Provide the (X, Y) coordinate of the cell's center where the given text is located.  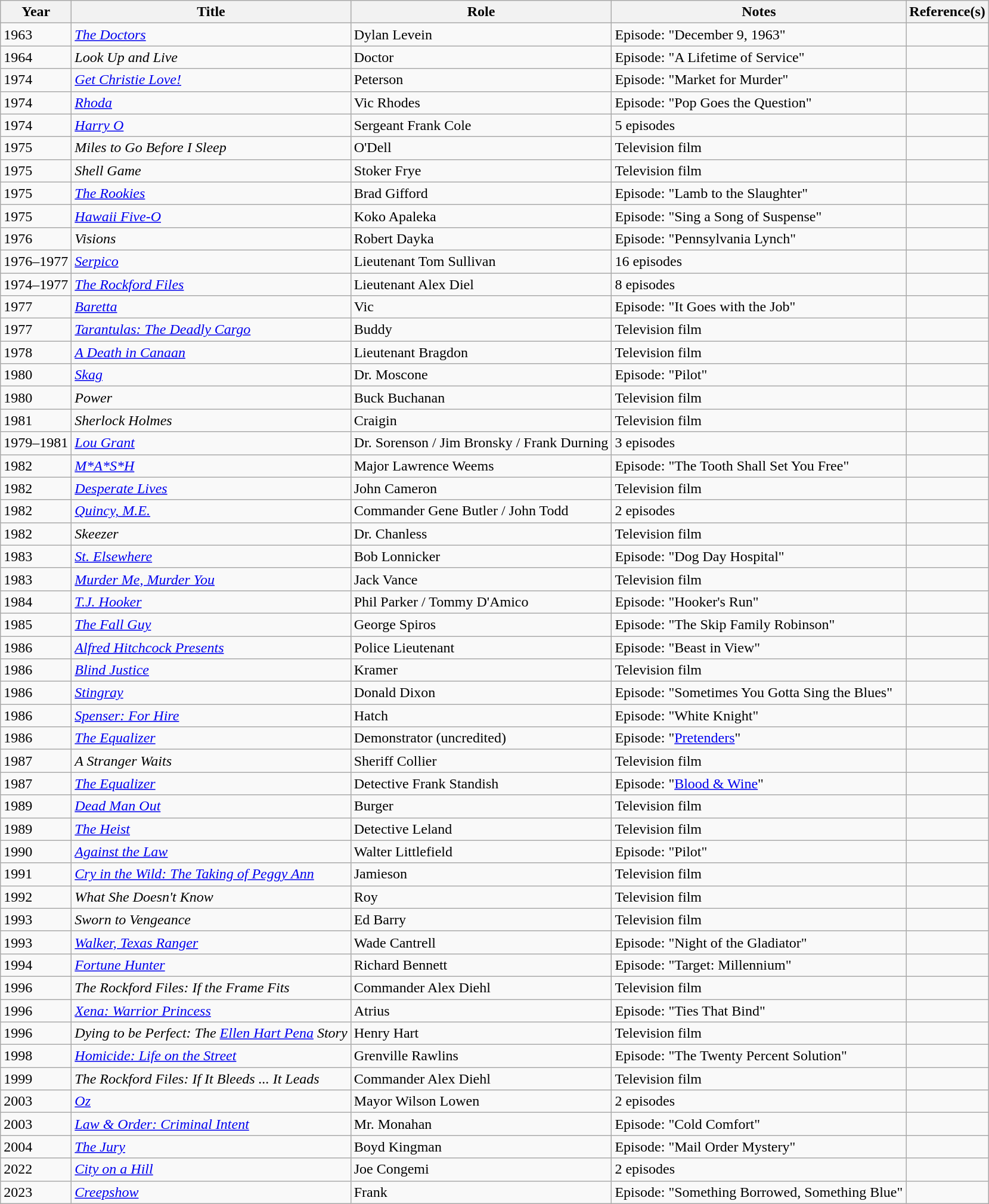
Roy (481, 897)
3 episodes (759, 443)
Episode: "Something Borrowed, Something Blue" (759, 1192)
2004 (36, 1147)
1999 (36, 1079)
Skag (211, 375)
Skeezer (211, 534)
Brad Gifford (481, 193)
Shell Game (211, 171)
Peterson (481, 80)
Sworn to Vengeance (211, 920)
Homicide: Life on the Street (211, 1056)
Dylan Levein (481, 35)
Episode: "Blood & Wine" (759, 784)
Episode: "Sing a Song of Suspense" (759, 216)
Alfred Hitchcock Presents (211, 647)
Title (211, 12)
1976 (36, 239)
Craigin (481, 420)
Sheriff Collier (481, 761)
Buddy (481, 330)
Lieutenant Bragdon (481, 352)
1964 (36, 57)
Episode: "Beast in View" (759, 647)
Lou Grant (211, 443)
Kramer (481, 670)
Episode: "Night of the Gladiator" (759, 942)
Joe Congemi (481, 1169)
Stoker Frye (481, 171)
The Fall Guy (211, 624)
Walker, Texas Ranger (211, 942)
Creepshow (211, 1192)
Commander Gene Butler / John Todd (481, 511)
Burger (481, 806)
Jack Vance (481, 579)
Mayor Wilson Lowen (481, 1101)
Robert Dayka (481, 239)
1994 (36, 965)
Against the Law (211, 852)
1976–1977 (36, 261)
Boyd Kingman (481, 1147)
2023 (36, 1192)
Dr. Sorenson / Jim Bronsky / Frank Durning (481, 443)
The Heist (211, 829)
1991 (36, 874)
Hatch (481, 716)
Episode: "Pop Goes the Question" (759, 103)
Walter Littlefield (481, 852)
1990 (36, 852)
Episode: "Market for Murder" (759, 80)
1978 (36, 352)
Major Lawrence Weems (481, 466)
Baretta (211, 307)
T.J. Hooker (211, 602)
Demonstrator (uncredited) (481, 738)
Episode: "Ties That Bind" (759, 1011)
Episode: "Pretenders" (759, 738)
Koko Apaleka (481, 216)
Jamieson (481, 874)
Episode: "Cold Comfort" (759, 1124)
Dead Man Out (211, 806)
Vic Rhodes (481, 103)
Dr. Moscone (481, 375)
Episode: "The Tooth Shall Set You Free" (759, 466)
Xena: Warrior Princess (211, 1011)
Episode: "A Lifetime of Service" (759, 57)
Sergeant Frank Cole (481, 125)
1963 (36, 35)
Look Up and Live (211, 57)
Episode: "Pennsylvania Lynch" (759, 239)
Year (36, 12)
Episode: "Mail Order Mystery" (759, 1147)
Dr. Chanless (481, 534)
Reference(s) (948, 12)
Ed Barry (481, 920)
Episode: "December 9, 1963" (759, 35)
Quincy, M.E. (211, 511)
The Rockford Files: If It Bleeds ... It Leads (211, 1079)
O'Dell (481, 148)
The Rockford Files: If the Frame Fits (211, 988)
Role (481, 12)
Detective Leland (481, 829)
1992 (36, 897)
Episode: "The Twenty Percent Solution" (759, 1056)
Bob Lonnicker (481, 556)
Serpico (211, 261)
1985 (36, 624)
Law & Order: Criminal Intent (211, 1124)
Cry in the Wild: The Taking of Peggy Ann (211, 874)
Buck Buchanan (481, 398)
1979–1981 (36, 443)
Atrius (481, 1011)
Blind Justice (211, 670)
Power (211, 398)
Dying to be Perfect: The Ellen Hart Pena Story (211, 1033)
8 episodes (759, 284)
2022 (36, 1169)
The Jury (211, 1147)
Tarantulas: The Deadly Cargo (211, 330)
Desperate Lives (211, 488)
Episode: "Hooker's Run" (759, 602)
Sherlock Holmes (211, 420)
5 episodes (759, 125)
Lieutenant Alex Diel (481, 284)
1981 (36, 420)
Episode: "Target: Millennium" (759, 965)
Stingray (211, 693)
The Rockford Files (211, 284)
1974–1977 (36, 284)
Police Lieutenant (481, 647)
Visions (211, 239)
A Stranger Waits (211, 761)
M*A*S*H (211, 466)
A Death in Canaan (211, 352)
1998 (36, 1056)
Phil Parker / Tommy D'Amico (481, 602)
Richard Bennett (481, 965)
The Doctors (211, 35)
St. Elsewhere (211, 556)
Detective Frank Standish (481, 784)
Episode: "Sometimes You Gotta Sing the Blues" (759, 693)
Murder Me, Murder You (211, 579)
Grenville Rawlins (481, 1056)
Lieutenant Tom Sullivan (481, 261)
Doctor (481, 57)
Mr. Monahan (481, 1124)
John Cameron (481, 488)
Hawaii Five-O (211, 216)
What She Doesn't Know (211, 897)
Episode: "White Knight" (759, 716)
George Spiros (481, 624)
Vic (481, 307)
Episode: "Dog Day Hospital" (759, 556)
16 episodes (759, 261)
Spenser: For Hire (211, 716)
Wade Cantrell (481, 942)
The Rookies (211, 193)
Fortune Hunter (211, 965)
1984 (36, 602)
Donald Dixon (481, 693)
Get Christie Love! (211, 80)
Notes (759, 12)
Episode: "The Skip Family Robinson" (759, 624)
Rhoda (211, 103)
City on a Hill (211, 1169)
Harry O (211, 125)
Episode: "It Goes with the Job" (759, 307)
Frank (481, 1192)
Miles to Go Before I Sleep (211, 148)
Oz (211, 1101)
Henry Hart (481, 1033)
Episode: "Lamb to the Slaughter" (759, 193)
